Extract the (X, Y) coordinate from the center of the cell holding the provided text.  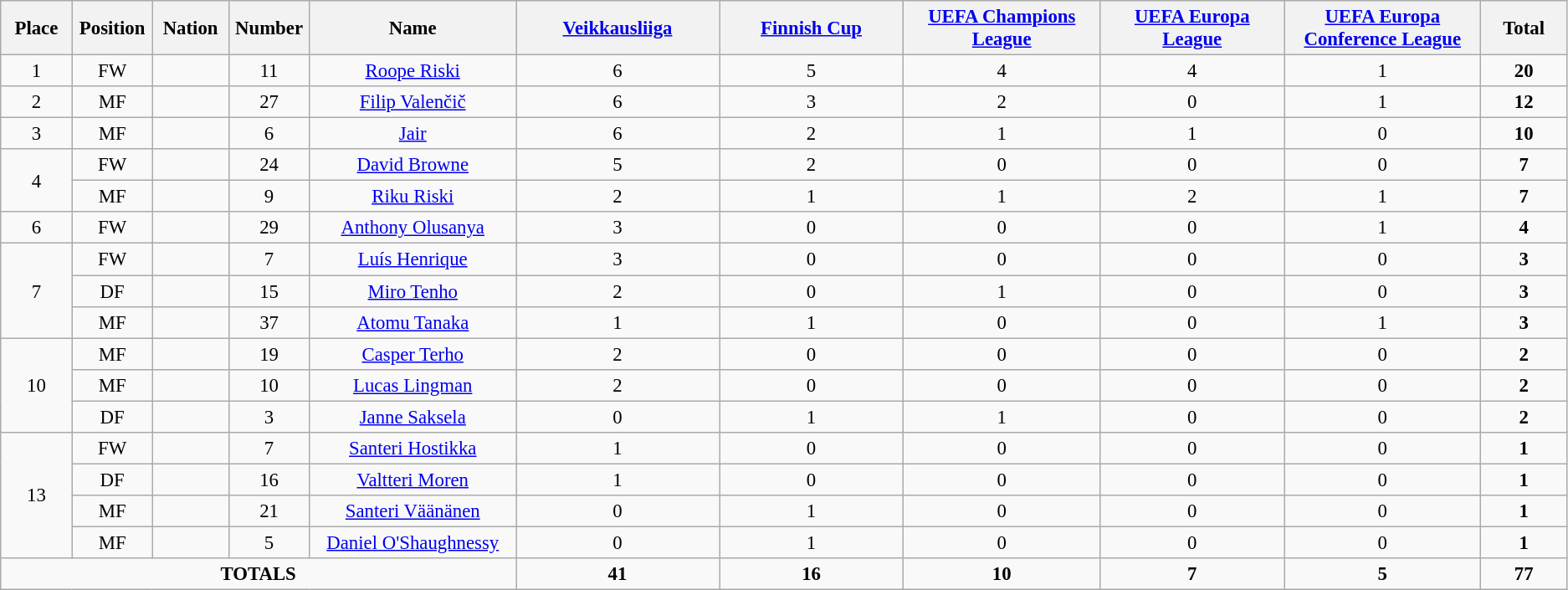
Atomu Tanaka (412, 322)
24 (269, 165)
Place (37, 28)
29 (269, 228)
37 (269, 322)
Miro Tenho (412, 291)
Jair (412, 134)
Daniel O'Shaughnessy (412, 542)
Position (112, 28)
UEFA Europa Conference League (1382, 28)
9 (269, 197)
11 (269, 71)
13 (37, 495)
UEFA Champions League (1002, 28)
Valtteri Moren (412, 480)
Veikkausliiga (617, 28)
Anthony Olusanya (412, 228)
Santeri Väänänen (412, 511)
12 (1524, 102)
Total (1524, 28)
77 (1524, 574)
Lucas Lingman (412, 385)
Finnish Cup (812, 28)
19 (269, 354)
David Browne (412, 165)
27 (269, 102)
41 (617, 574)
UEFA Europa League (1192, 28)
Santeri Hostikka (412, 449)
20 (1524, 71)
Nation (191, 28)
Luís Henrique (412, 259)
Roope Riski (412, 71)
Name (412, 28)
Number (269, 28)
Filip Valenčič (412, 102)
15 (269, 291)
Riku Riski (412, 197)
21 (269, 511)
Casper Terho (412, 354)
TOTALS (259, 574)
Janne Saksela (412, 417)
